Identify which cell holds the provided text, then report its [X, Y] central coordinate. 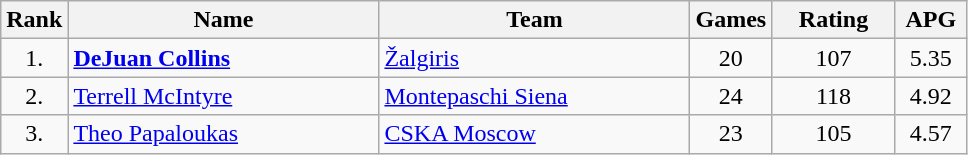
105 [834, 134]
1. [34, 58]
Montepaschi Siena [534, 96]
Rank [34, 20]
107 [834, 58]
DeJuan Collins [224, 58]
4.92 [930, 96]
CSKA Moscow [534, 134]
23 [731, 134]
Games [731, 20]
Terrell McIntyre [224, 96]
Team [534, 20]
24 [731, 96]
20 [731, 58]
APG [930, 20]
Žalgiris [534, 58]
Name [224, 20]
118 [834, 96]
3. [34, 134]
Theo Papaloukas [224, 134]
Rating [834, 20]
2. [34, 96]
5.35 [930, 58]
4.57 [930, 134]
